Identify which cell holds the provided text, then report its (x, y) central coordinate. 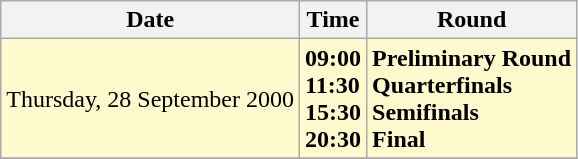
09:0011:3015:3020:30 (334, 98)
Date (150, 20)
Time (334, 20)
Preliminary RoundQuarterfinalsSemifinalsFinal (472, 98)
Round (472, 20)
Thursday, 28 September 2000 (150, 98)
